Return the (x, y) coordinate for the center point of the cell that contains the specified text.  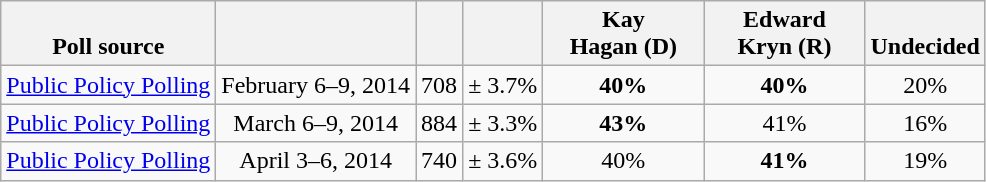
February 6–9, 2014 (316, 85)
16% (925, 123)
884 (440, 123)
19% (925, 161)
43% (624, 123)
± 3.7% (503, 85)
March 6–9, 2014 (316, 123)
20% (925, 85)
April 3–6, 2014 (316, 161)
Undecided (925, 34)
EdwardKryn (R) (784, 34)
740 (440, 161)
± 3.6% (503, 161)
KayHagan (D) (624, 34)
708 (440, 85)
± 3.3% (503, 123)
Poll source (108, 34)
